From the cell containing the given text, extract its center point as [x, y] coordinate. 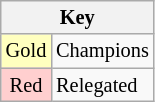
Key [78, 17]
Red [26, 85]
Champions [102, 51]
Gold [26, 51]
Relegated [102, 85]
